From the cell containing the given text, extract its center point as (x, y) coordinate. 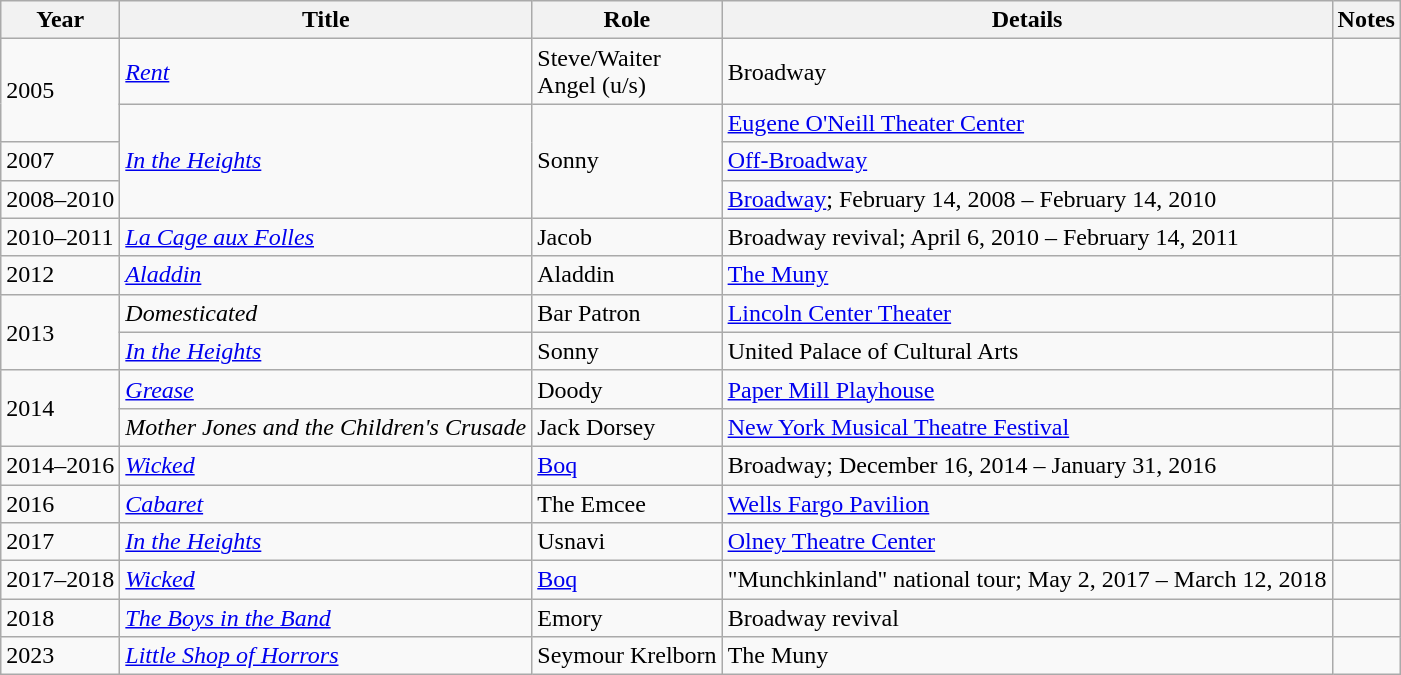
2017 (60, 542)
Jacob (627, 237)
2018 (60, 618)
Off-Broadway (1027, 161)
New York Musical Theatre Festival (1027, 427)
2007 (60, 161)
Paper Mill Playhouse (1027, 389)
Emory (627, 618)
2012 (60, 275)
Broadway revival (1027, 618)
2017–2018 (60, 580)
Jack Dorsey (627, 427)
Details (1027, 20)
Eugene O'Neill Theater Center (1027, 123)
Role (627, 20)
2008–2010 (60, 199)
United Palace of Cultural Arts (1027, 351)
The Boys in the Band (326, 618)
Wells Fargo Pavilion (1027, 503)
2010–2011 (60, 237)
Broadway (1027, 72)
Grease (326, 389)
2014–2016 (60, 465)
Mother Jones and the Children's Crusade (326, 427)
Broadway revival; April 6, 2010 – February 14, 2011 (1027, 237)
Rent (326, 72)
Doody (627, 389)
Year (60, 20)
2016 (60, 503)
2005 (60, 90)
Domesticated (326, 313)
Broadway; February 14, 2008 – February 14, 2010 (1027, 199)
2023 (60, 656)
Notes (1366, 20)
Title (326, 20)
Olney Theatre Center (1027, 542)
La Cage aux Folles (326, 237)
Lincoln Center Theater (1027, 313)
Cabaret (326, 503)
Broadway; December 16, 2014 – January 31, 2016 (1027, 465)
"Munchkinland" national tour; May 2, 2017 – March 12, 2018 (1027, 580)
Bar Patron (627, 313)
Usnavi (627, 542)
2013 (60, 332)
Little Shop of Horrors (326, 656)
Steve/WaiterAngel (u/s) (627, 72)
The Emcee (627, 503)
Seymour Krelborn (627, 656)
2014 (60, 408)
